Detect which cell encompasses the target text, then output its [X, Y] center coordinate. 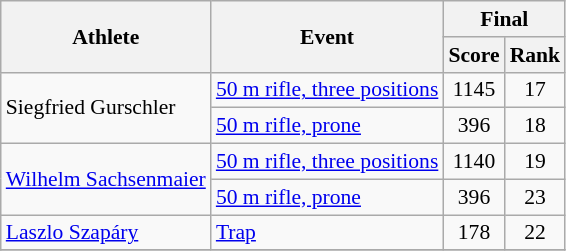
Trap [328, 233]
18 [536, 126]
1140 [474, 162]
Wilhelm Sachsenmaier [106, 180]
178 [474, 233]
Siegfried Gurschler [106, 108]
Laszlo Szapáry [106, 233]
19 [536, 162]
Rank [536, 55]
22 [536, 233]
Event [328, 36]
Athlete [106, 36]
1145 [474, 90]
17 [536, 90]
23 [536, 197]
Final [504, 19]
Score [474, 55]
